From the cell containing the given text, extract its center point as (x, y) coordinate. 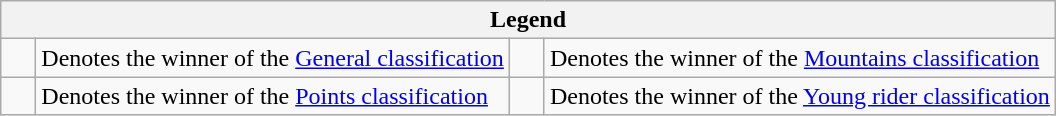
Denotes the winner of the General classification (273, 58)
Denotes the winner of the Young rider classification (800, 96)
Denotes the winner of the Points classification (273, 96)
Legend (528, 20)
Denotes the winner of the Mountains classification (800, 58)
